Detect which cell encompasses the target text, then output its (x, y) center coordinate. 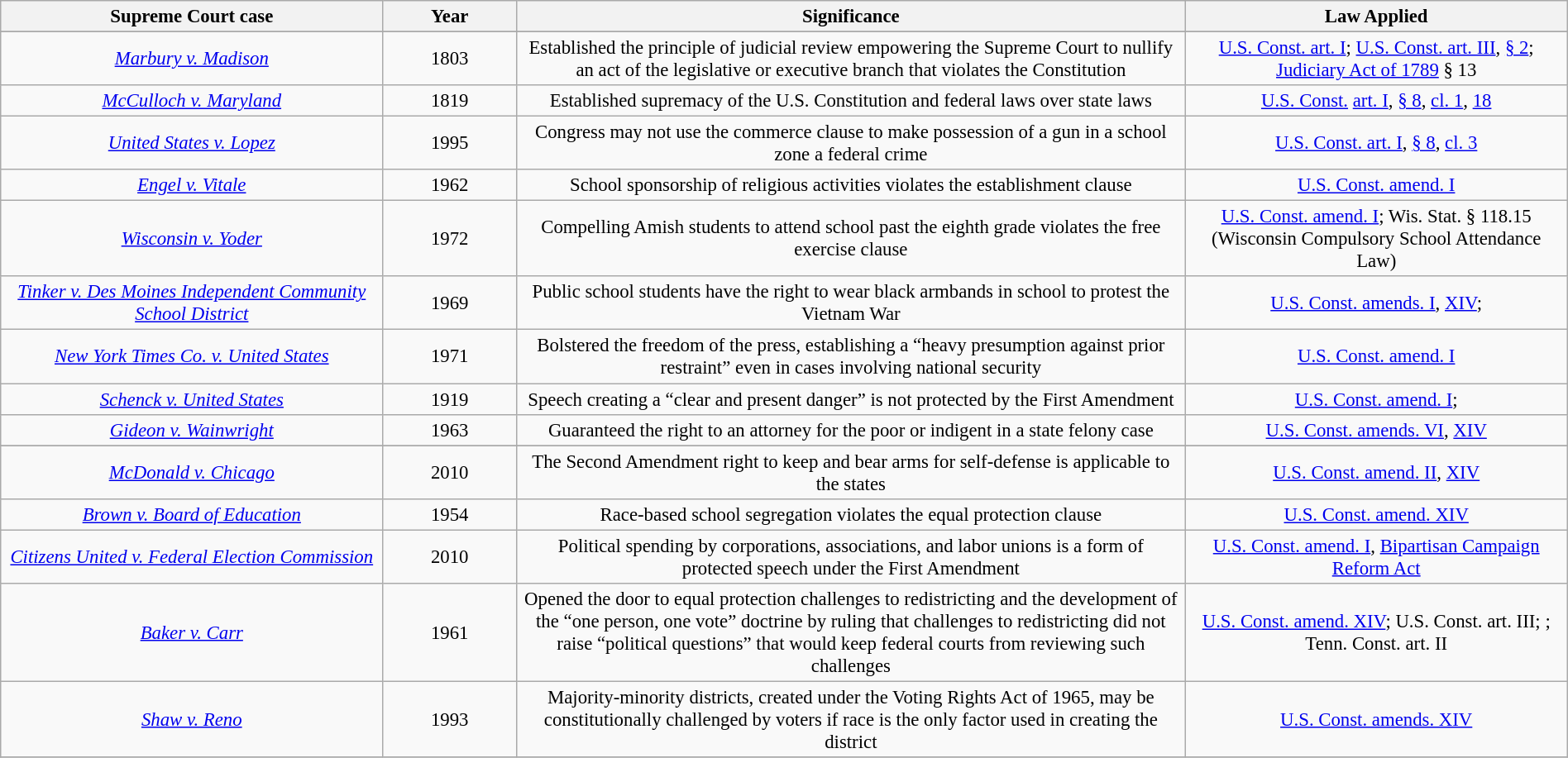
1954 (450, 514)
1971 (450, 357)
U.S. Const. amend. XIV; U.S. Const. art. III; ; Tenn. Const. art. II (1376, 633)
U.S. Const. art. I; U.S. Const. art. III, § 2; Judiciary Act of 1789 § 13 (1376, 60)
1972 (450, 239)
Supreme Court case (192, 17)
1803 (450, 60)
U.S. Const. amend. I, Bipartisan Campaign Reform Act (1376, 557)
U.S. Const. amend. I; (1376, 399)
U.S. Const. amend. I; Wis. Stat. § 118.15 (Wisconsin Compulsory School Attendance Law) (1376, 239)
Bolstered the freedom of the press, establishing a “heavy presumption against prior restraint” even in cases involving national security (852, 357)
U.S. Const. amends. I, XIV; (1376, 303)
1963 (450, 430)
1995 (450, 144)
Public school students have the right to wear black armbands in school to protest the Vietnam War (852, 303)
Wisconsin v. Yoder (192, 239)
McDonald v. Chicago (192, 473)
U.S. Const. amends. VI, XIV (1376, 430)
New York Times Co. v. United States (192, 357)
1919 (450, 399)
Shaw v. Reno (192, 719)
Congress may not use the commerce clause to make possession of a gun in a school zone a federal crime (852, 144)
Citizens United v. Federal Election Commission (192, 557)
Brown v. Board of Education (192, 514)
1969 (450, 303)
U.S. Const. art. I, § 8, cl. 1, 18 (1376, 101)
Baker v. Carr (192, 633)
The Second Amendment right to keep and bear arms for self-defense is applicable to the states (852, 473)
1819 (450, 101)
Political spending by corporations, associations, and labor unions is a form of protected speech under the First Amendment (852, 557)
1993 (450, 719)
1961 (450, 633)
Compelling Amish students to attend school past the eighth grade violates the free exercise clause (852, 239)
Significance (852, 17)
Guaranteed the right to an attorney for the poor or indigent in a state felony case (852, 430)
U.S. Const. amend. II, XIV (1376, 473)
Year (450, 17)
U.S. Const. amend. XIV (1376, 514)
Established supremacy of the U.S. Constitution and federal laws over state laws (852, 101)
Law Applied (1376, 17)
1962 (450, 185)
Speech creating a “clear and present danger” is not protected by the First Amendment (852, 399)
U.S. Const. art. I, § 8, cl. 3 (1376, 144)
Schenck v. United States (192, 399)
Engel v. Vitale (192, 185)
U.S. Const. amends. XIV (1376, 719)
Gideon v. Wainwright (192, 430)
School sponsorship of religious activities violates the establishment clause (852, 185)
McCulloch v. Maryland (192, 101)
United States v. Lopez (192, 144)
Marbury v. Madison (192, 60)
Tinker v. Des Moines Independent Community School District (192, 303)
Race-based school segregation violates the equal protection clause (852, 514)
